Locate the cell with the specified text and output its [x, y] center coordinate. 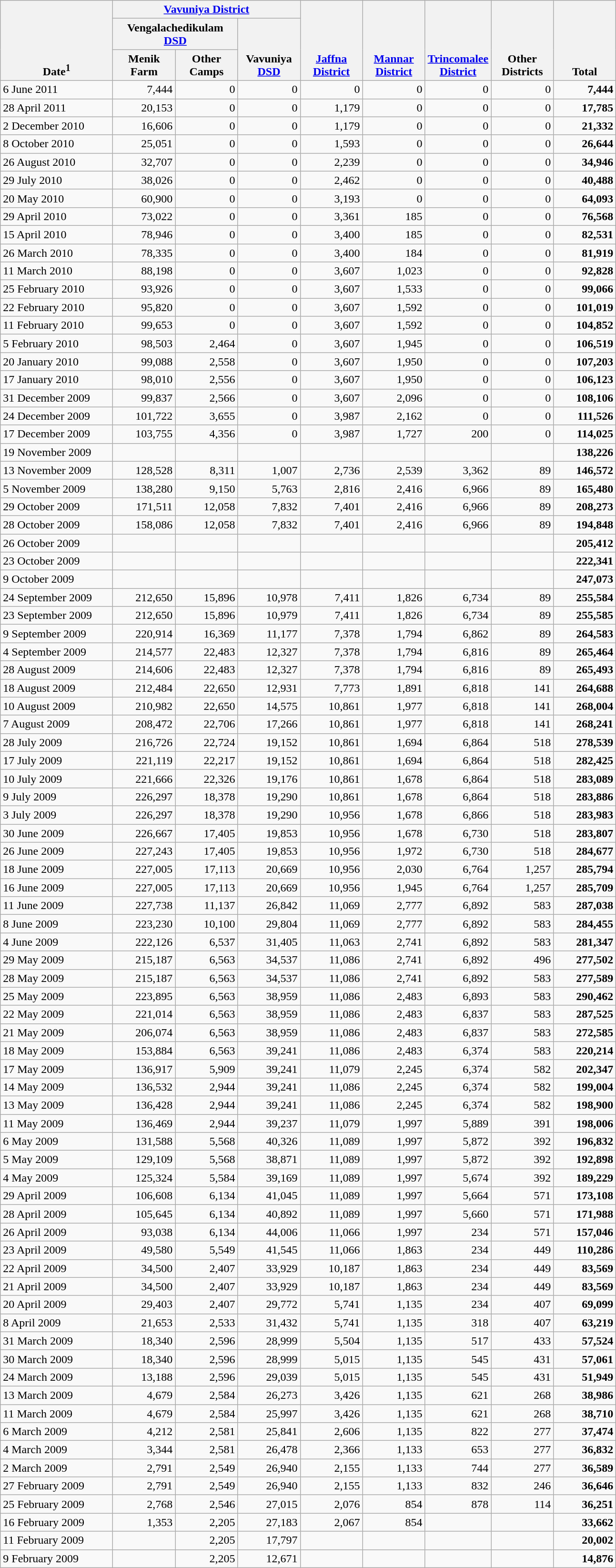
22,326 [207, 779]
153,884 [144, 1051]
108,106 [585, 398]
205,412 [585, 543]
157,046 [585, 1232]
2,239 [332, 162]
15 April 2010 [57, 234]
28 October 2009 [57, 525]
16,369 [207, 634]
78,946 [144, 234]
21 April 2009 [57, 1286]
11,177 [269, 634]
2,566 [207, 398]
31,432 [269, 1323]
29,403 [144, 1305]
21,653 [144, 1323]
255,584 [585, 597]
290,462 [585, 996]
23 September 2009 [57, 616]
5,674 [458, 1178]
1,007 [269, 470]
33,662 [585, 1522]
98,503 [144, 344]
104,852 [585, 325]
78,335 [144, 253]
29 May 2009 [57, 960]
28 April 2009 [57, 1214]
496 [522, 960]
14,876 [585, 1558]
125,324 [144, 1178]
285,709 [585, 888]
20,002 [585, 1540]
6,893 [458, 996]
3,361 [332, 216]
189,229 [585, 1178]
272,585 [585, 1032]
22 April 2009 [57, 1268]
34,946 [585, 162]
6,862 [458, 634]
2,366 [332, 1450]
136,428 [144, 1105]
44,006 [269, 1232]
184 [394, 253]
214,577 [144, 652]
105,645 [144, 1214]
198,006 [585, 1123]
128,528 [144, 470]
10 August 2009 [57, 706]
106,608 [144, 1196]
37,474 [585, 1432]
11,063 [332, 942]
25 May 2009 [57, 996]
832 [458, 1486]
11,137 [207, 906]
111,526 [585, 416]
2,464 [207, 344]
5 November 2009 [57, 488]
5,889 [458, 1123]
99,066 [585, 289]
2,606 [332, 1432]
1,353 [144, 1522]
29 April 2010 [57, 216]
265,464 [585, 652]
223,230 [144, 924]
16 June 2009 [57, 888]
2,162 [394, 416]
199,004 [585, 1087]
29 October 2009 [57, 506]
69,099 [585, 1305]
29 July 2010 [57, 180]
194,848 [585, 525]
208,273 [585, 506]
284,677 [585, 851]
27,183 [269, 1522]
192,898 [585, 1160]
206,074 [144, 1032]
136,532 [144, 1087]
221,119 [144, 760]
36,646 [585, 1486]
25 February 2010 [57, 289]
285,794 [585, 870]
38,710 [585, 1414]
7,773 [332, 688]
22,217 [207, 760]
25,051 [144, 144]
283,983 [585, 815]
2,816 [332, 488]
3,362 [458, 470]
17 January 2010 [57, 380]
2,096 [394, 398]
93,926 [144, 289]
17 July 2009 [57, 760]
4 May 2009 [57, 1178]
5,664 [458, 1196]
98,010 [144, 380]
1,891 [394, 688]
10,100 [207, 924]
9 September 2009 [57, 634]
4,356 [207, 434]
81,919 [585, 253]
2,067 [332, 1522]
2,462 [332, 180]
214,606 [144, 670]
10,979 [269, 616]
41,045 [269, 1196]
OtherCamps [207, 65]
39,237 [269, 1123]
5 May 2009 [57, 1160]
517 [458, 1341]
17,785 [585, 108]
21 May 2009 [57, 1032]
103,755 [144, 434]
38,986 [585, 1395]
281,347 [585, 942]
171,988 [585, 1214]
76,568 [585, 216]
63,219 [585, 1323]
88,198 [144, 271]
106,519 [585, 344]
158,086 [144, 525]
26,644 [585, 144]
138,280 [144, 488]
2,546 [207, 1504]
11 June 2009 [57, 906]
19,176 [269, 779]
20,153 [144, 108]
8 October 2010 [57, 144]
2 March 2009 [57, 1468]
265,493 [585, 670]
212,484 [144, 688]
60,900 [144, 198]
138,226 [585, 452]
13 May 2009 [57, 1105]
28 April 2011 [57, 108]
36,832 [585, 1450]
4,212 [144, 1432]
39,169 [269, 1178]
23 April 2009 [57, 1250]
40,488 [585, 180]
26 August 2010 [57, 162]
82,531 [585, 234]
12,671 [269, 1558]
Vavuniya DSD [269, 50]
9 February 2009 [57, 1558]
93,038 [144, 1232]
744 [458, 1468]
208,472 [144, 724]
3 July 2009 [57, 815]
8,311 [207, 470]
11 March 2009 [57, 1414]
11 February 2010 [57, 325]
40,892 [269, 1214]
277,589 [585, 978]
41,545 [269, 1250]
25,997 [269, 1414]
8 April 2009 [57, 1323]
3,193 [332, 198]
2,539 [394, 470]
Date1 [57, 40]
12,931 [269, 688]
21,332 [585, 126]
6 May 2009 [57, 1142]
5,909 [207, 1069]
282,425 [585, 760]
131,588 [144, 1142]
255,585 [585, 616]
165,480 [585, 488]
1,972 [394, 851]
31,405 [269, 942]
4 March 2009 [57, 1450]
278,539 [585, 742]
2,076 [332, 1504]
136,469 [144, 1123]
10,978 [269, 597]
18 May 2009 [57, 1051]
1,533 [394, 289]
36,251 [585, 1504]
6 March 2009 [57, 1432]
433 [522, 1341]
29,772 [269, 1305]
283,886 [585, 797]
16,606 [144, 126]
13 March 2009 [57, 1395]
22,724 [207, 742]
20 April 2009 [57, 1305]
4 September 2009 [57, 652]
283,089 [585, 779]
10 July 2009 [57, 779]
26,273 [269, 1395]
2,736 [332, 470]
OtherDistricts [522, 40]
16 February 2009 [57, 1522]
277,502 [585, 960]
30 March 2009 [57, 1359]
216,726 [144, 742]
107,203 [585, 362]
4 June 2009 [57, 942]
11 May 2009 [57, 1123]
36,589 [585, 1468]
31 December 2009 [57, 398]
5,763 [269, 488]
200 [458, 434]
38,871 [269, 1160]
18 June 2009 [57, 870]
7 August 2009 [57, 724]
268,241 [585, 724]
26 April 2009 [57, 1232]
9 July 2009 [57, 797]
JaffnaDistrict [332, 40]
822 [458, 1432]
51,949 [585, 1377]
110,286 [585, 1250]
Total [585, 40]
391 [522, 1123]
3,344 [144, 1450]
18 August 2009 [57, 688]
57,524 [585, 1341]
2,556 [207, 380]
20 May 2010 [57, 198]
227,243 [144, 851]
57,061 [585, 1359]
29,804 [269, 924]
26,478 [269, 1450]
2,030 [394, 870]
136,917 [144, 1069]
220,914 [144, 634]
129,109 [144, 1160]
1,593 [332, 144]
38,026 [144, 180]
198,900 [585, 1105]
31 March 2009 [57, 1341]
287,038 [585, 906]
221,014 [144, 1014]
223,895 [144, 996]
6 June 2011 [57, 90]
99,837 [144, 398]
5,584 [207, 1178]
202,347 [585, 1069]
6,866 [458, 815]
49,580 [144, 1250]
101,722 [144, 416]
106,123 [585, 380]
8 June 2009 [57, 924]
11 February 2009 [57, 1540]
268,004 [585, 706]
287,525 [585, 1014]
14 May 2009 [57, 1087]
26 October 2009 [57, 543]
220,214 [585, 1051]
MenikFarm [144, 65]
222,341 [585, 561]
9 October 2009 [57, 579]
5,504 [332, 1341]
114 [522, 1504]
2,533 [207, 1323]
99,088 [144, 362]
Vengalachedikulam DSD [175, 34]
114,025 [585, 434]
26 March 2010 [57, 253]
30 June 2009 [57, 833]
27,015 [269, 1504]
27 February 2009 [57, 1486]
1,023 [394, 271]
14,575 [269, 706]
226,667 [144, 833]
2,768 [144, 1504]
264,583 [585, 634]
13,188 [144, 1377]
28 August 2009 [57, 670]
26 June 2009 [57, 851]
25 February 2009 [57, 1504]
284,455 [585, 924]
MannarDistrict [394, 40]
210,982 [144, 706]
20 January 2010 [57, 362]
23 October 2009 [57, 561]
22 February 2010 [57, 307]
13 November 2009 [57, 470]
246 [522, 1486]
653 [458, 1450]
9,150 [207, 488]
28 May 2009 [57, 978]
TrincomaleeDistrict [458, 40]
17 December 2009 [57, 434]
318 [458, 1323]
17,797 [269, 1540]
173,108 [585, 1196]
3,655 [207, 416]
Vavuniya District [207, 10]
5,549 [207, 1250]
878 [458, 1504]
64,093 [585, 198]
247,073 [585, 579]
25,841 [269, 1432]
222,126 [144, 942]
40,326 [269, 1142]
92,828 [585, 271]
2,558 [207, 362]
221,666 [144, 779]
24 September 2009 [57, 597]
11 March 2010 [57, 271]
24 March 2009 [57, 1377]
5 February 2010 [57, 344]
28 July 2009 [57, 742]
5,660 [458, 1214]
1,727 [394, 434]
2 December 2010 [57, 126]
101,019 [585, 307]
196,832 [585, 1142]
26,842 [269, 906]
95,820 [144, 307]
99,653 [144, 325]
17 May 2009 [57, 1069]
73,022 [144, 216]
32,707 [144, 162]
22,706 [207, 724]
29,039 [269, 1377]
22 May 2009 [57, 1014]
19 November 2009 [57, 452]
283,807 [585, 833]
227,738 [144, 906]
146,572 [585, 470]
17,266 [269, 724]
24 December 2009 [57, 416]
171,511 [144, 506]
264,688 [585, 688]
29 April 2009 [57, 1196]
6,537 [207, 942]
